Output the (x, y) coordinate of the center of the cell containing the given text.  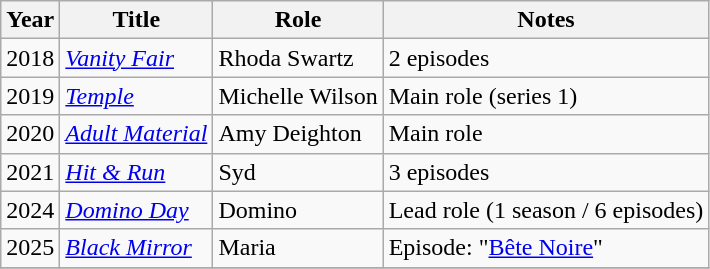
Lead role (1 season / 6 episodes) (546, 210)
2025 (30, 248)
Vanity Fair (136, 58)
Rhoda Swartz (298, 58)
Michelle Wilson (298, 96)
Domino (298, 210)
Main role (series 1) (546, 96)
2018 (30, 58)
Episode: "Bête Noire" (546, 248)
3 episodes (546, 172)
Main role (546, 134)
2 episodes (546, 58)
Syd (298, 172)
Amy Deighton (298, 134)
Title (136, 20)
Domino Day (136, 210)
2021 (30, 172)
Year (30, 20)
2024 (30, 210)
2019 (30, 96)
Maria (298, 248)
Adult Material (136, 134)
Temple (136, 96)
Notes (546, 20)
Role (298, 20)
Black Mirror (136, 248)
2020 (30, 134)
Hit & Run (136, 172)
